Pinpoint the cell where the given text exists, returning its [x, y] midpoint coordinate. 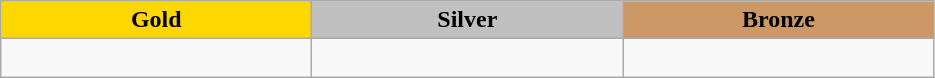
Silver [468, 20]
Bronze [778, 20]
Gold [156, 20]
